For the text-containing cell, return its midpoint in [X, Y] coordinate format. 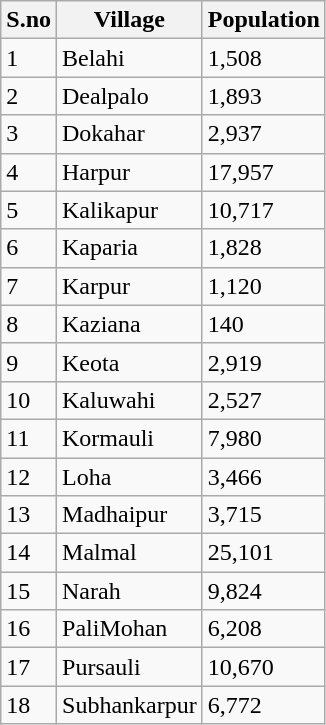
14 [29, 553]
11 [29, 438]
2 [29, 96]
Kaparia [130, 248]
4 [29, 172]
3,715 [264, 515]
18 [29, 705]
1,893 [264, 96]
Harpur [130, 172]
7,980 [264, 438]
Kaziana [130, 324]
Population [264, 20]
6,208 [264, 629]
17 [29, 667]
PaliMohan [130, 629]
2,919 [264, 362]
8 [29, 324]
13 [29, 515]
1,828 [264, 248]
1,508 [264, 58]
2,937 [264, 134]
3 [29, 134]
12 [29, 477]
2,527 [264, 400]
25,101 [264, 553]
Kalikapur [130, 210]
Madhaipur [130, 515]
Belahi [130, 58]
6 [29, 248]
Pursauli [130, 667]
Keota [130, 362]
10,670 [264, 667]
15 [29, 591]
1,120 [264, 286]
Dealpalo [130, 96]
Malmal [130, 553]
S.no [29, 20]
17,957 [264, 172]
Dokahar [130, 134]
Subhankarpur [130, 705]
10,717 [264, 210]
7 [29, 286]
16 [29, 629]
Loha [130, 477]
6,772 [264, 705]
140 [264, 324]
1 [29, 58]
Karpur [130, 286]
9,824 [264, 591]
Narah [130, 591]
10 [29, 400]
9 [29, 362]
Village [130, 20]
Kormauli [130, 438]
Kaluwahi [130, 400]
5 [29, 210]
3,466 [264, 477]
